Find where the given text appears and provide that cell's center as [x, y] coordinate. 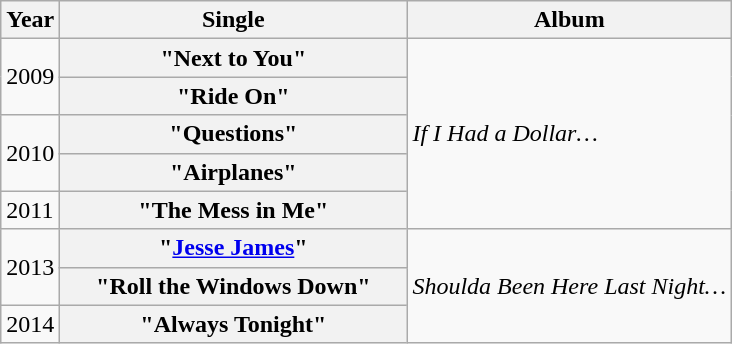
"Airplanes" [234, 172]
2014 [30, 324]
If I Had a Dollar… [570, 134]
2009 [30, 77]
"Roll the Windows Down" [234, 286]
"Ride On" [234, 96]
"Always Tonight" [234, 324]
2013 [30, 267]
2010 [30, 153]
"Next to You" [234, 58]
"Questions" [234, 134]
Year [30, 20]
Album [570, 20]
Single [234, 20]
"Jesse James" [234, 248]
2011 [30, 210]
Shoulda Been Here Last Night… [570, 286]
"The Mess in Me" [234, 210]
